Determine the (X, Y) coordinate at the center of the cell enclosing the given text.  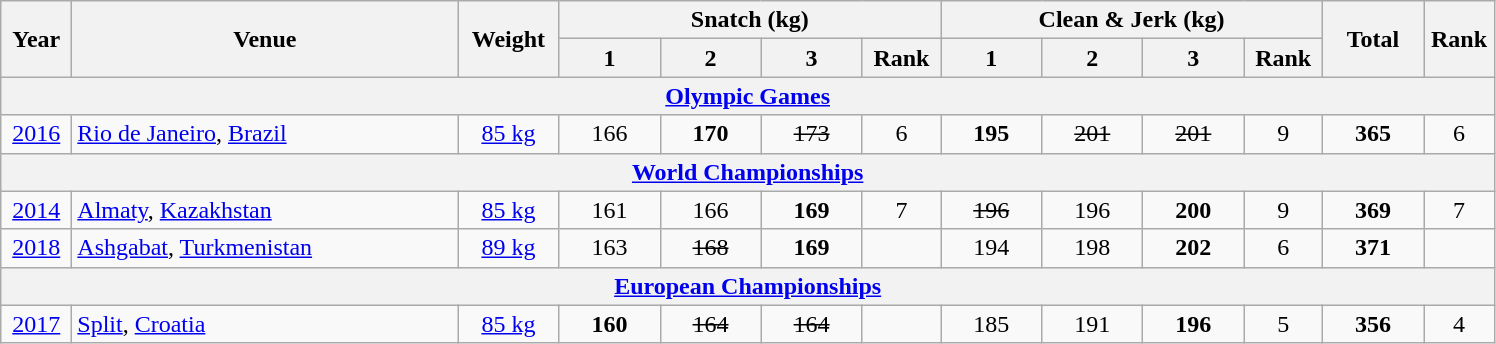
Venue (265, 39)
Weight (508, 39)
World Championships (748, 172)
Total (1372, 39)
Rio de Janeiro, Brazil (265, 134)
163 (610, 248)
371 (1372, 248)
Almaty, Kazakhstan (265, 210)
2017 (36, 324)
2016 (36, 134)
200 (1194, 210)
168 (710, 248)
160 (610, 324)
Year (36, 39)
2018 (36, 248)
4 (1460, 324)
195 (992, 134)
89 kg (508, 248)
173 (812, 134)
European Championships (748, 286)
2014 (36, 210)
356 (1372, 324)
194 (992, 248)
170 (710, 134)
161 (610, 210)
202 (1194, 248)
Ashgabat, Turkmenistan (265, 248)
5 (1284, 324)
365 (1372, 134)
Clean & Jerk (kg) (1132, 20)
191 (1092, 324)
Olympic Games (748, 96)
198 (1092, 248)
185 (992, 324)
Snatch (kg) (750, 20)
369 (1372, 210)
Split, Croatia (265, 324)
